Capture the cell that displays the provided text and extract its (X, Y) central coordinate. 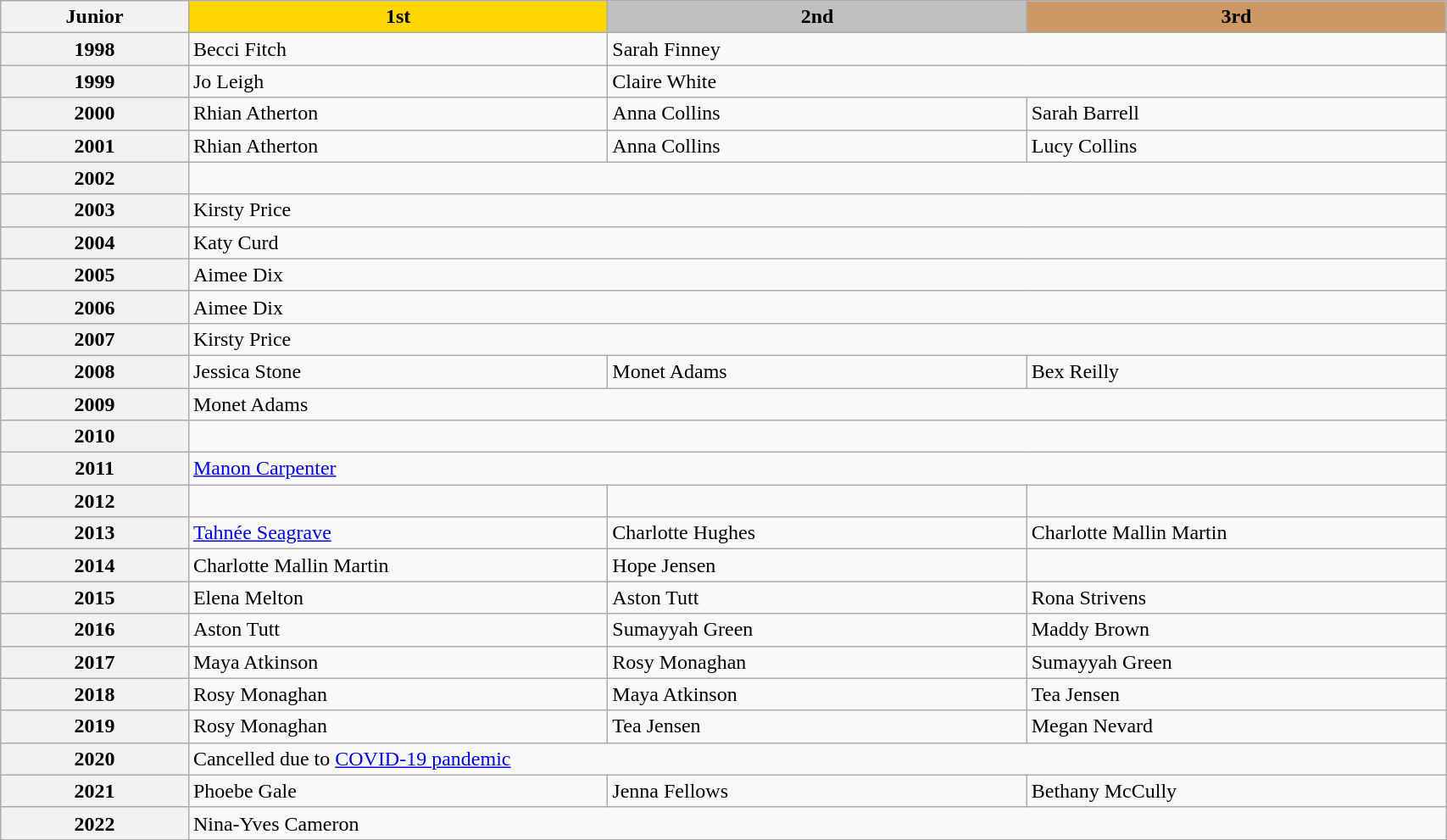
2007 (95, 339)
2003 (95, 210)
2004 (95, 242)
2006 (95, 307)
2013 (95, 533)
2015 (95, 598)
Charlotte Hughes (817, 533)
1st (398, 17)
Phoebe Gale (398, 791)
Maddy Brown (1236, 630)
Jessica Stone (398, 371)
1998 (95, 49)
Jenna Fellows (817, 791)
Bex Reilly (1236, 371)
2012 (95, 501)
1999 (95, 81)
2018 (95, 694)
2022 (95, 823)
2020 (95, 759)
Megan Nevard (1236, 726)
2008 (95, 371)
2017 (95, 662)
2014 (95, 565)
Cancelled due to COVID-19 pandemic (817, 759)
2001 (95, 146)
Jo Leigh (398, 81)
Hope Jensen (817, 565)
Tahnée Seagrave (398, 533)
Manon Carpenter (817, 469)
Claire White (1027, 81)
Bethany McCully (1236, 791)
2nd (817, 17)
Katy Curd (817, 242)
3rd (1236, 17)
Lucy Collins (1236, 146)
2002 (95, 178)
2019 (95, 726)
Junior (95, 17)
2016 (95, 630)
2010 (95, 437)
2011 (95, 469)
2021 (95, 791)
Sarah Barrell (1236, 114)
Elena Melton (398, 598)
2000 (95, 114)
2009 (95, 404)
Rona Strivens (1236, 598)
2005 (95, 275)
Becci Fitch (398, 49)
Sarah Finney (1027, 49)
Nina-Yves Cameron (817, 823)
